Locate the cell with the specified text and output its (X, Y) center coordinate. 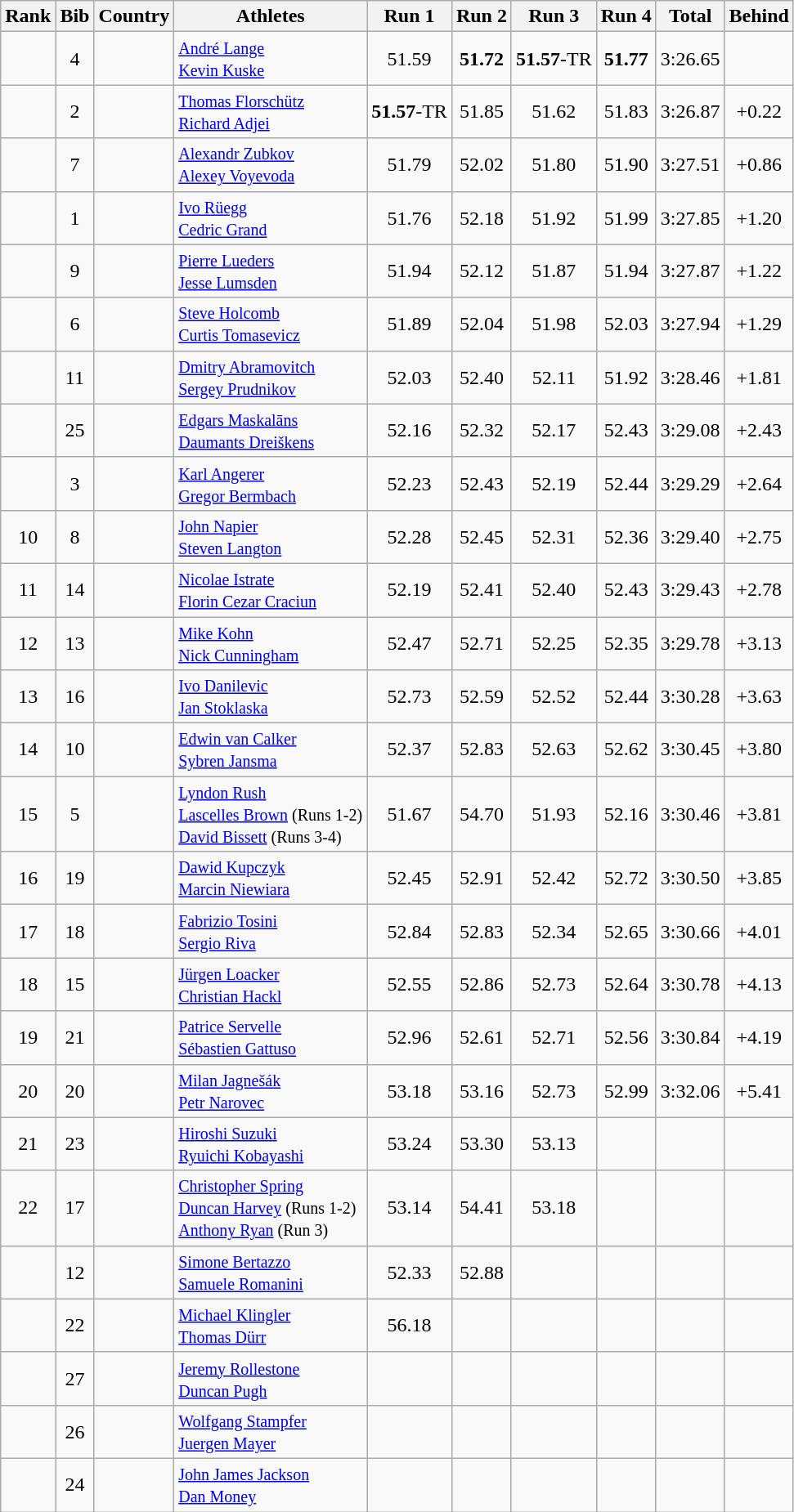
3:28.46 (690, 378)
51.67 (410, 814)
52.63 (554, 750)
52.35 (626, 642)
52.32 (481, 430)
Run 4 (626, 16)
Edwin van Calker Sybren Jansma (271, 750)
7 (75, 165)
Jürgen Loacker Christian Hackl (271, 984)
Ivo Rüegg Cedric Grand (271, 217)
+1.81 (759, 378)
Christopher Spring Duncan Harvey (Runs 1-2)Anthony Ryan (Run 3) (271, 1208)
Lyndon Rush Lascelles Brown (Runs 1-2)David Bissett (Runs 3-4) (271, 814)
51.85 (481, 111)
+3.63 (759, 696)
Michael Klingler Thomas Dürr (271, 1326)
51.76 (410, 217)
27 (75, 1378)
+3.80 (759, 750)
Alexandr Zubkov Alexey Voyevoda (271, 165)
1 (75, 217)
Ivo Danilevic Jan Stoklaska (271, 696)
23 (75, 1144)
52.99 (626, 1090)
52.65 (626, 932)
53.24 (410, 1144)
3:29.40 (690, 536)
+3.85 (759, 878)
3:27.94 (690, 324)
3:29.29 (690, 484)
+1.22 (759, 271)
André Lange Kevin Kuske (271, 59)
Steve Holcomb Curtis Tomasevicz (271, 324)
53.14 (410, 1208)
52.59 (481, 696)
3:26.65 (690, 59)
4 (75, 59)
3:29.43 (690, 590)
53.30 (481, 1144)
+1.29 (759, 324)
9 (75, 271)
56.18 (410, 1326)
52.96 (410, 1038)
24 (75, 1484)
52.55 (410, 984)
51.89 (410, 324)
52.47 (410, 642)
52.37 (410, 750)
52.33 (410, 1272)
+1.20 (759, 217)
Pierre Lueders Jesse Lumsden (271, 271)
+0.86 (759, 165)
Nicolae Istrate Florin Cezar Craciun (271, 590)
52.64 (626, 984)
3:30.45 (690, 750)
+5.41 (759, 1090)
3:30.78 (690, 984)
3:29.78 (690, 642)
Run 2 (481, 16)
+2.75 (759, 536)
52.86 (481, 984)
52.31 (554, 536)
52.34 (554, 932)
3:30.50 (690, 878)
52.42 (554, 878)
3:30.84 (690, 1038)
52.18 (481, 217)
Hiroshi Suzuki Ryuichi Kobayashi (271, 1144)
3:26.87 (690, 111)
51.79 (410, 165)
52.28 (410, 536)
51.62 (554, 111)
Thomas Florschütz Richard Adjei (271, 111)
Karl Angerer Gregor Bermbach (271, 484)
51.80 (554, 165)
6 (75, 324)
53.13 (554, 1144)
52.72 (626, 878)
Run 1 (410, 16)
+3.13 (759, 642)
51.83 (626, 111)
54.70 (481, 814)
2 (75, 111)
52.25 (554, 642)
Dawid Kupczyk Marcin Niewiara (271, 878)
Mike Kohn Nick Cunningham (271, 642)
52.23 (410, 484)
51.98 (554, 324)
26 (75, 1432)
3:27.87 (690, 271)
3:30.46 (690, 814)
+4.01 (759, 932)
Bib (75, 16)
52.17 (554, 430)
3:30.66 (690, 932)
51.72 (481, 59)
3:30.28 (690, 696)
52.04 (481, 324)
51.77 (626, 59)
+3.81 (759, 814)
Behind (759, 16)
51.90 (626, 165)
Dmitry Abramovitch Sergey Prudnikov (271, 378)
51.99 (626, 217)
51.93 (554, 814)
3:32.06 (690, 1090)
+4.19 (759, 1038)
Rank (28, 16)
25 (75, 430)
52.02 (481, 165)
+0.22 (759, 111)
Fabrizio Tosini Sergio Riva (271, 932)
Simone Bertazzo Samuele Romanini (271, 1272)
3 (75, 484)
52.91 (481, 878)
Jeremy Rollestone Duncan Pugh (271, 1378)
52.41 (481, 590)
Country (134, 16)
Wolfgang Stampfer Juergen Mayer (271, 1432)
Patrice Servelle Sébastien Gattuso (271, 1038)
+2.78 (759, 590)
Edgars Maskalāns Daumants Dreiškens (271, 430)
+2.43 (759, 430)
John James Jackson Dan Money (271, 1484)
51.59 (410, 59)
53.16 (481, 1090)
3:27.51 (690, 165)
Athletes (271, 16)
52.62 (626, 750)
3:27.85 (690, 217)
52.61 (481, 1038)
52.84 (410, 932)
Milan Jagnešák Petr Narovec (271, 1090)
Total (690, 16)
Run 3 (554, 16)
52.36 (626, 536)
John Napier Steven Langton (271, 536)
8 (75, 536)
+2.64 (759, 484)
52.88 (481, 1272)
54.41 (481, 1208)
52.12 (481, 271)
+4.13 (759, 984)
52.52 (554, 696)
52.11 (554, 378)
52.56 (626, 1038)
3:29.08 (690, 430)
5 (75, 814)
51.87 (554, 271)
